Search for the cell housing the specified text and yield its (x, y) center coordinate. 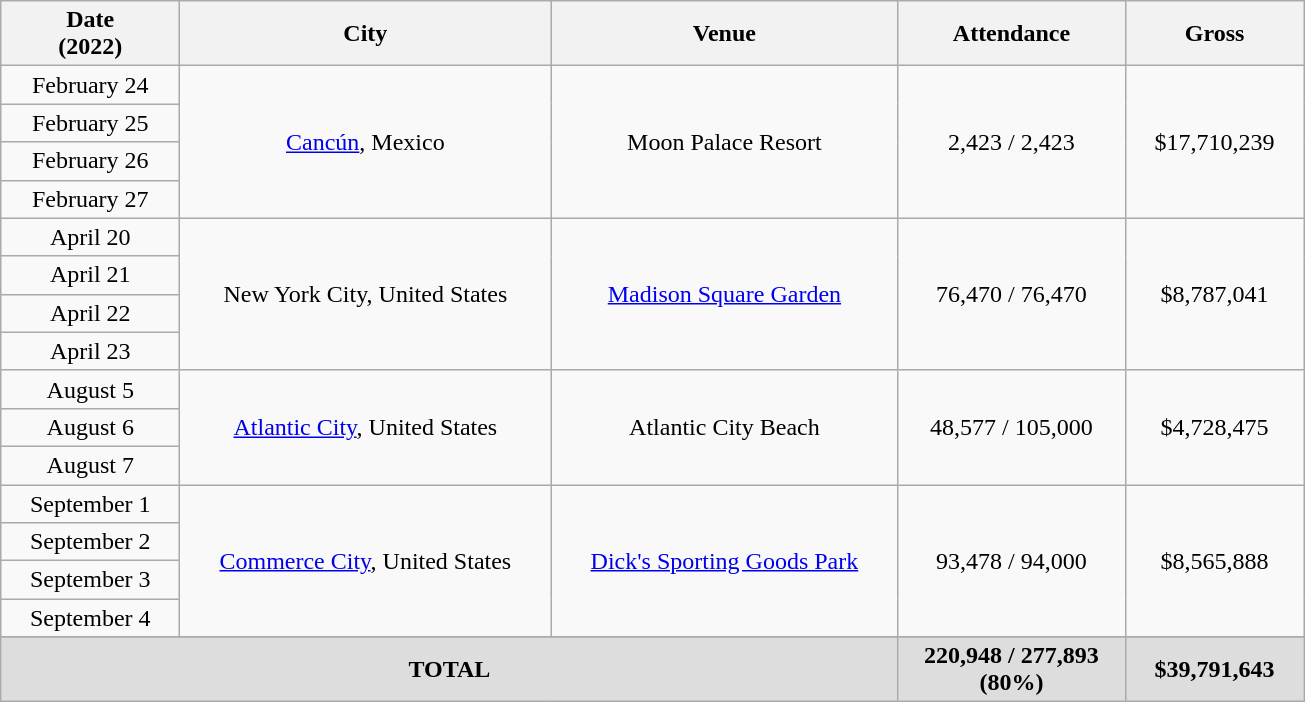
$17,710,239 (1214, 142)
Date(2022) (90, 34)
Commerce City, United States (366, 560)
February 26 (90, 161)
Gross (1214, 34)
February 25 (90, 123)
April 22 (90, 313)
Dick's Sporting Goods Park (724, 560)
February 27 (90, 199)
220,948 / 277,893 (80%) (1012, 670)
April 20 (90, 237)
Atlantic City, United States (366, 427)
September 3 (90, 580)
February 24 (90, 85)
August 5 (90, 389)
September 1 (90, 503)
76,470 / 76,470 (1012, 294)
$8,565,888 (1214, 560)
Atlantic City Beach (724, 427)
$8,787,041 (1214, 294)
August 7 (90, 465)
Attendance (1012, 34)
August 6 (90, 427)
New York City, United States (366, 294)
September 4 (90, 618)
City (366, 34)
Madison Square Garden (724, 294)
TOTAL (450, 670)
Moon Palace Resort (724, 142)
April 21 (90, 275)
$39,791,643 (1214, 670)
Cancún, Mexico (366, 142)
April 23 (90, 351)
Venue (724, 34)
2,423 / 2,423 (1012, 142)
September 2 (90, 542)
48,577 / 105,000 (1012, 427)
$4,728,475 (1214, 427)
93,478 / 94,000 (1012, 560)
